Find where the given text appears and provide that cell's center as [X, Y] coordinate. 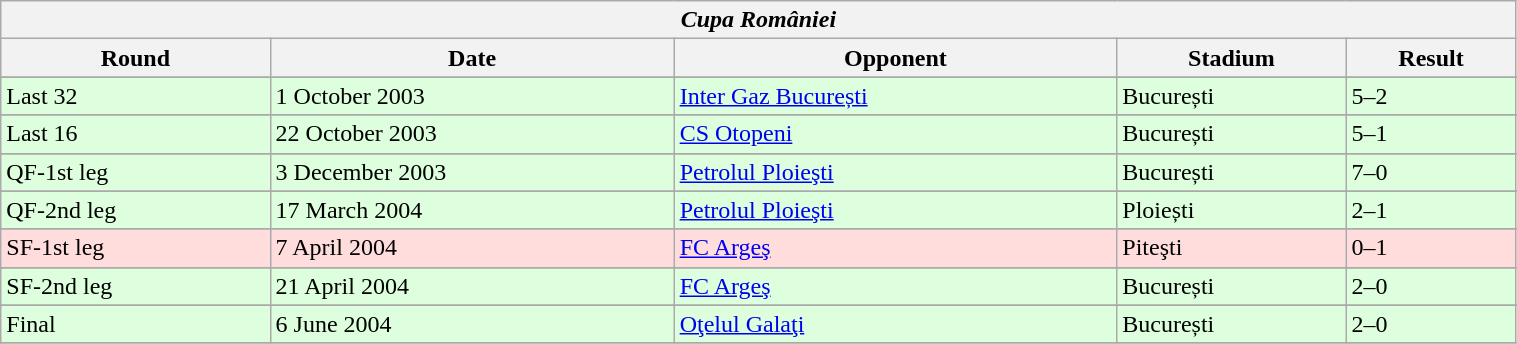
Result [1431, 58]
21 April 2004 [472, 286]
QF-1st leg [136, 172]
Cupa României [758, 20]
SF-1st leg [136, 248]
Piteşti [1232, 248]
2–1 [1431, 210]
Final [136, 324]
0–1 [1431, 248]
Opponent [896, 58]
6 June 2004 [472, 324]
22 October 2003 [472, 134]
Oţelul Galaţi [896, 324]
Last 32 [136, 96]
1 October 2003 [472, 96]
CS Otopeni [896, 134]
SF-2nd leg [136, 286]
5–1 [1431, 134]
7 April 2004 [472, 248]
QF-2nd leg [136, 210]
Stadium [1232, 58]
Round [136, 58]
3 December 2003 [472, 172]
Last 16 [136, 134]
7–0 [1431, 172]
17 March 2004 [472, 210]
Date [472, 58]
Ploiești [1232, 210]
5–2 [1431, 96]
Inter Gaz București [896, 96]
